Return the [x, y] coordinate for the center point of the cell that contains the specified text.  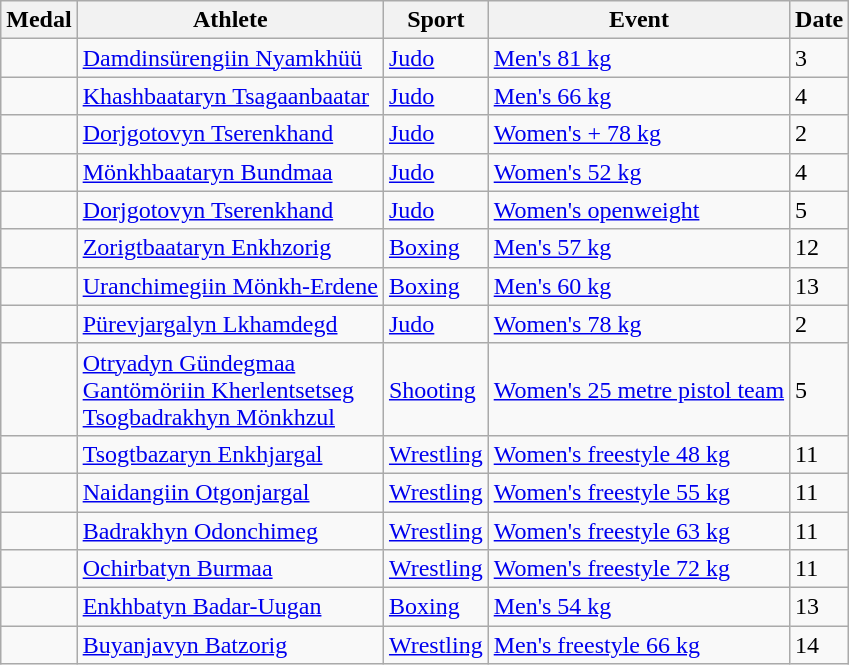
14 [820, 645]
12 [820, 248]
Naidangiin Otgonjargal [230, 492]
Women's 78 kg [638, 324]
Tsogtbazaryn Enkhjargal [230, 454]
Men's 54 kg [638, 607]
Event [638, 20]
Women's freestyle 48 kg [638, 454]
Uranchimegiin Mönkh-Erdene [230, 286]
Men's freestyle 66 kg [638, 645]
Medal [39, 20]
3 [820, 58]
Women's freestyle 55 kg [638, 492]
Khashbaataryn Tsagaanbaatar [230, 96]
Men's 60 kg [638, 286]
Women's 52 kg [638, 172]
Date [820, 20]
Damdinsürengiin Nyamkhüü [230, 58]
Sport [436, 20]
Pürevjargalyn Lkhamdegd [230, 324]
Otryadyn GündegmaaGantömöriin KherlentsetsegTsogbadrakhyn Mönkhzul [230, 389]
Men's 66 kg [638, 96]
Buyanjavyn Batzorig [230, 645]
Ochirbatyn Burmaa [230, 569]
Men's 57 kg [638, 248]
Women's + 78 kg [638, 134]
Women's 25 metre pistol team [638, 389]
Shooting [436, 389]
Men's 81 kg [638, 58]
Athlete [230, 20]
Mönkhbaataryn Bundmaa [230, 172]
Badrakhyn Odonchimeg [230, 531]
Zorigtbaataryn Enkhzorig [230, 248]
Women's freestyle 63 kg [638, 531]
Women's openweight [638, 210]
Women's freestyle 72 kg [638, 569]
Enkhbatyn Badar-Uugan [230, 607]
